Find where the given text appears and provide that cell's center as [X, Y] coordinate. 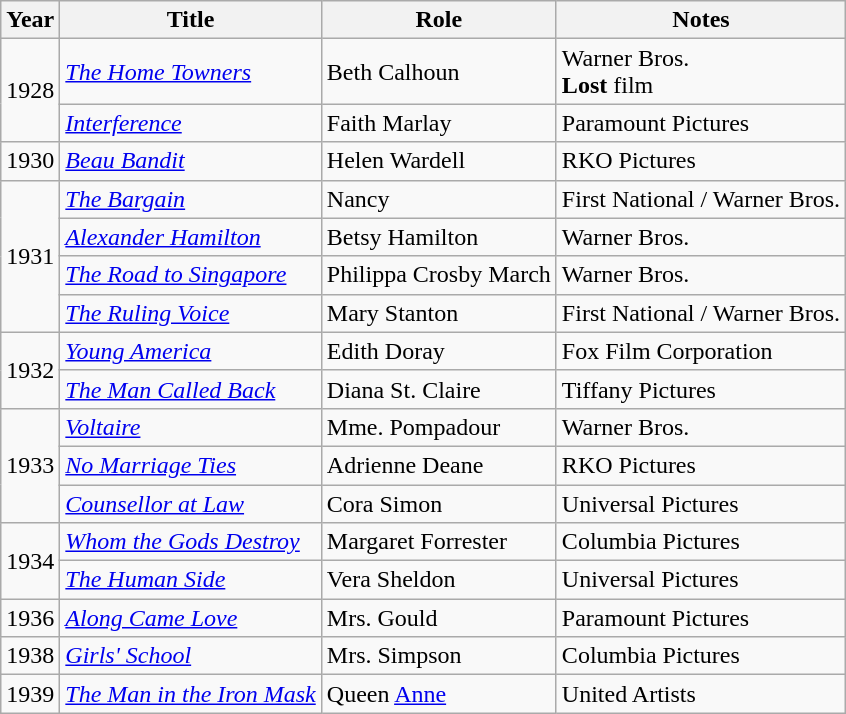
Philippa Crosby March [438, 275]
Diana St. Claire [438, 389]
Fox Film Corporation [700, 351]
Edith Doray [438, 351]
Title [190, 20]
The Road to Singapore [190, 275]
1936 [30, 618]
1932 [30, 370]
Beth Calhoun [438, 72]
The Ruling Voice [190, 313]
Voltaire [190, 427]
1934 [30, 561]
Alexander Hamilton [190, 237]
Year [30, 20]
Vera Sheldon [438, 580]
Mrs. Simpson [438, 656]
The Man in the Iron Mask [190, 694]
Role [438, 20]
Young America [190, 351]
Nancy [438, 199]
Beau Bandit [190, 161]
Mary Stanton [438, 313]
1931 [30, 256]
1933 [30, 465]
Queen Anne [438, 694]
Margaret Forrester [438, 542]
Mrs. Gould [438, 618]
1938 [30, 656]
Faith Marlay [438, 123]
No Marriage Ties [190, 465]
1930 [30, 161]
The Bargain [190, 199]
Counsellor at Law [190, 503]
Betsy Hamilton [438, 237]
The Home Towners [190, 72]
1939 [30, 694]
Whom the Gods Destroy [190, 542]
Mme. Pompadour [438, 427]
The Man Called Back [190, 389]
Girls' School [190, 656]
Cora Simon [438, 503]
Notes [700, 20]
Tiffany Pictures [700, 389]
United Artists [700, 694]
Warner Bros. Lost film [700, 72]
1928 [30, 90]
Along Came Love [190, 618]
Adrienne Deane [438, 465]
Interference [190, 123]
Helen Wardell [438, 161]
The Human Side [190, 580]
